Detect which cell encompasses the target text, then output its (X, Y) center coordinate. 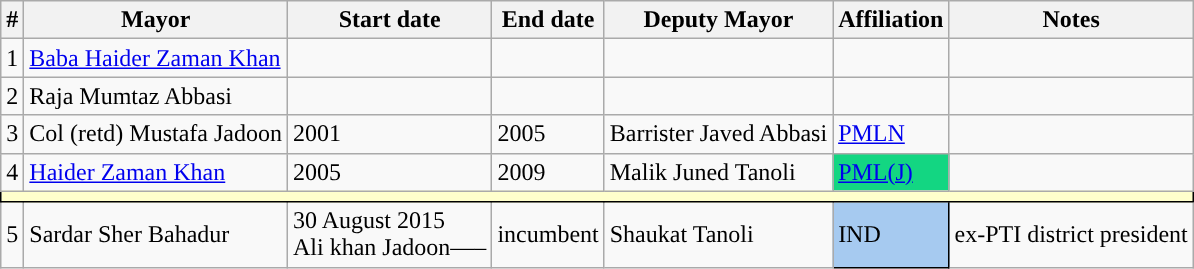
PML(J) (891, 172)
# (12, 20)
Start date (389, 20)
Col (retd) Mustafa Jadoon (156, 134)
4 (12, 172)
ex-PTI district president (1071, 234)
Sardar Sher Bahadur (156, 234)
Deputy Mayor (718, 20)
2 (12, 96)
Shaukat Tanoli (718, 234)
Haider Zaman Khan (156, 172)
Notes (1071, 20)
Raja Mumtaz Abbasi (156, 96)
2009 (548, 172)
30 August 2015Ali khan Jadoon—– (389, 234)
Barrister Javed Abbasi (718, 134)
5 (12, 234)
incumbent (548, 234)
PMLN (891, 134)
Mayor (156, 20)
2001 (389, 134)
1 (12, 58)
Malik Juned Tanoli (718, 172)
3 (12, 134)
IND (891, 234)
Affiliation (891, 20)
Baba Haider Zaman Khan (156, 58)
End date (548, 20)
